Pinpoint the cell where the given text exists, returning its (x, y) midpoint coordinate. 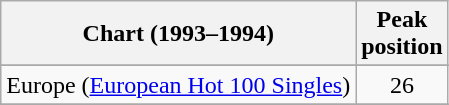
26 (402, 85)
Europe (European Hot 100 Singles) (178, 85)
Chart (1993–1994) (178, 34)
Peakposition (402, 34)
